From the cell containing the given text, extract its center point as [X, Y] coordinate. 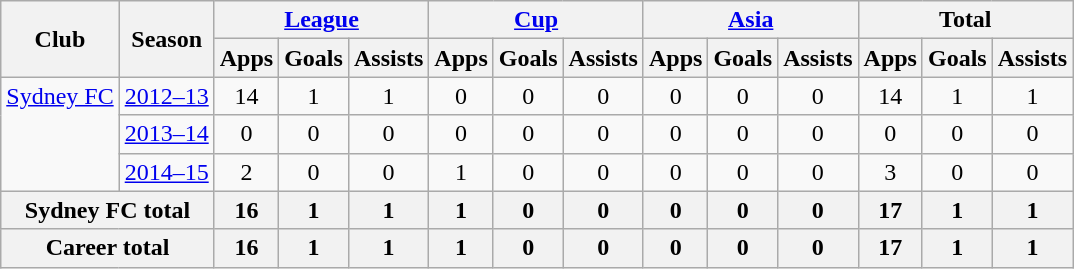
Total [966, 20]
Sydney FC [60, 134]
Sydney FC total [108, 210]
Season [166, 39]
2014–15 [166, 172]
Club [60, 39]
Asia [750, 20]
3 [890, 172]
Career total [108, 248]
League [322, 20]
2012–13 [166, 96]
2013–14 [166, 134]
Cup [536, 20]
2 [246, 172]
